Scan for the cell matching the given text and deliver its (x, y) coordinate at center. 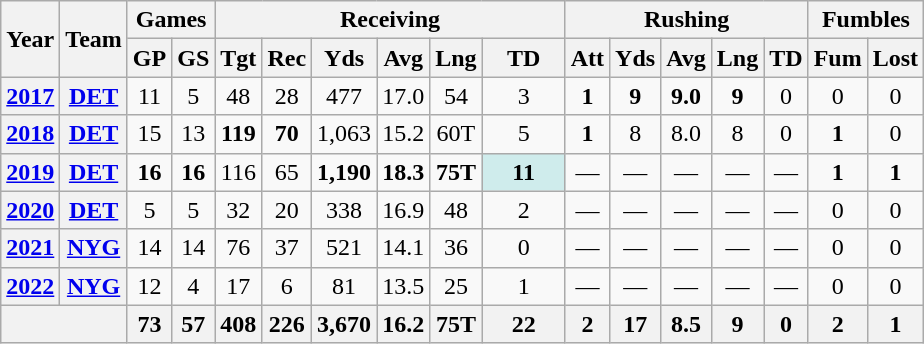
3,670 (344, 324)
76 (238, 248)
338 (344, 210)
Year (30, 39)
15 (149, 134)
20 (287, 210)
Tgt (238, 58)
Fumbles (866, 20)
1,190 (344, 172)
54 (456, 96)
13 (194, 134)
Games (170, 20)
Team (94, 39)
16.9 (404, 210)
116 (238, 172)
477 (344, 96)
GP (149, 58)
1,063 (344, 134)
8.5 (686, 324)
Rushing (686, 20)
14.1 (404, 248)
8.0 (686, 134)
16.2 (404, 324)
2019 (30, 172)
2020 (30, 210)
GS (194, 58)
521 (344, 248)
4 (194, 286)
73 (149, 324)
28 (287, 96)
65 (287, 172)
15.2 (404, 134)
2017 (30, 96)
2022 (30, 286)
2018 (30, 134)
119 (238, 134)
25 (456, 286)
Att (587, 58)
Rec (287, 58)
81 (344, 286)
3 (524, 96)
32 (238, 210)
Receiving (390, 20)
Fum (838, 58)
18.3 (404, 172)
Lost (895, 58)
2021 (30, 248)
60T (456, 134)
226 (287, 324)
22 (524, 324)
70 (287, 134)
6 (287, 286)
13.5 (404, 286)
36 (456, 248)
12 (149, 286)
408 (238, 324)
57 (194, 324)
37 (287, 248)
9.0 (686, 96)
17.0 (404, 96)
